Find where the given text appears and provide that cell's center as (X, Y) coordinate. 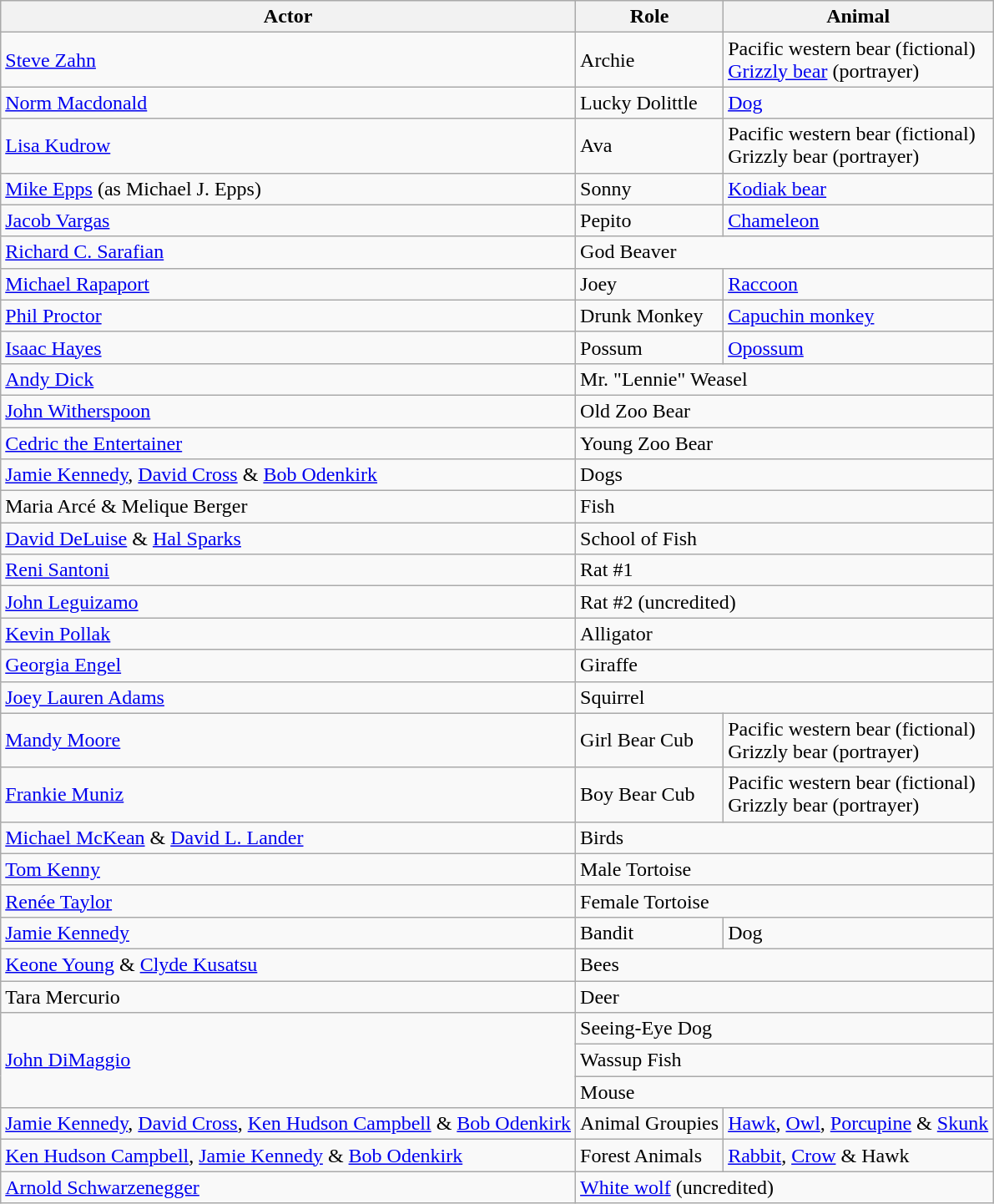
Mike Epps (as Michael J. Epps) (289, 189)
Arnold Schwarzenegger (289, 1187)
Tara Mercurio (289, 996)
Actor (289, 17)
Lucky Dolittle (649, 103)
Pepito (649, 220)
Bees (785, 964)
Kevin Pollak (289, 634)
Richard C. Sarafian (289, 252)
Mandy Moore (289, 740)
Seeing-Eye Dog (785, 1029)
Jamie Kennedy (289, 933)
Animal Groupies (649, 1124)
John Witherspoon (289, 411)
God Beaver (785, 252)
Norm Macdonald (289, 103)
Jamie Kennedy, David Cross & Bob Odenkirk (289, 475)
Capuchin monkey (858, 316)
Ken Hudson Campbell, Jamie Kennedy & Bob Odenkirk (289, 1156)
Rat #1 (785, 570)
Giraffe (785, 665)
Sonny (649, 189)
Jacob Vargas (289, 220)
Keone Young & Clyde Kusatsu (289, 964)
Michael Rapaport (289, 284)
Reni Santoni (289, 570)
White wolf (uncredited) (785, 1187)
Deer (785, 996)
John Leguizamo (289, 602)
Georgia Engel (289, 665)
Lisa Kudrow (289, 145)
Birds (785, 837)
Michael McKean & David L. Lander (289, 837)
Male Tortoise (785, 869)
Possum (649, 347)
Drunk Monkey (649, 316)
Bandit (649, 933)
Fish (785, 507)
David DeLuise & Hal Sparks (289, 539)
School of Fish (785, 539)
Female Tortoise (785, 901)
Role (649, 17)
Wassup Fish (785, 1060)
Young Zoo Bear (785, 443)
Hawk, Owl, Porcupine & Skunk (858, 1124)
Rabbit, Crow & Hawk (858, 1156)
Girl Bear Cub (649, 740)
Boy Bear Cub (649, 795)
Isaac Hayes (289, 347)
Squirrel (785, 697)
Andy Dick (289, 379)
Joey (649, 284)
Maria Arcé & Melique Berger (289, 507)
Tom Kenny (289, 869)
John DiMaggio (289, 1060)
Mouse (785, 1092)
Steve Zahn (289, 60)
Forest Animals (649, 1156)
Raccoon (858, 284)
Renée Taylor (289, 901)
Joey Lauren Adams (289, 697)
Opossum (858, 347)
Rat #2 (uncredited) (785, 602)
Kodiak bear (858, 189)
Ava (649, 145)
Jamie Kennedy, David Cross, Ken Hudson Campbell & Bob Odenkirk (289, 1124)
Old Zoo Bear (785, 411)
Dogs (785, 475)
Frankie Muniz (289, 795)
Chameleon (858, 220)
Alligator (785, 634)
Mr. "Lennie" Weasel (785, 379)
Phil Proctor (289, 316)
Animal (858, 17)
Archie (649, 60)
Cedric the Entertainer (289, 443)
